Output the (X, Y) coordinate of the center of the cell containing the given text.  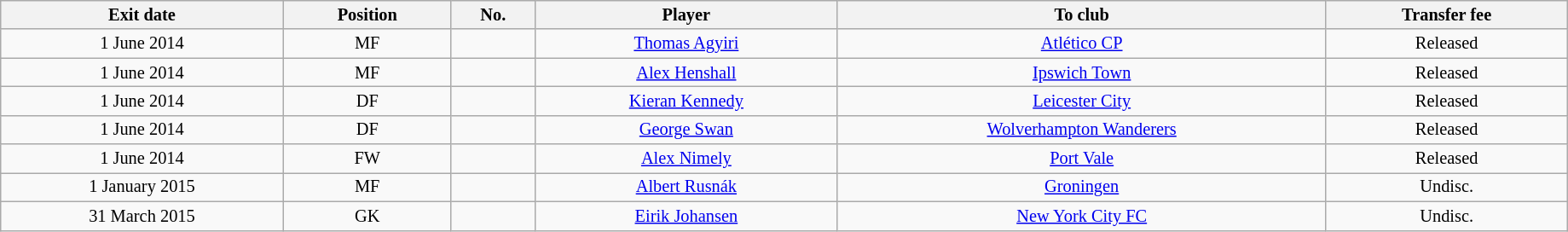
Alex Nimely (686, 159)
Position (367, 14)
FW (367, 159)
George Swan (686, 130)
31 March 2015 (142, 216)
Ipswich Town (1081, 72)
Groningen (1081, 187)
Player (686, 14)
Atlético CP (1081, 43)
1 January 2015 (142, 187)
Wolverhampton Wanderers (1081, 130)
Thomas Agyiri (686, 43)
To club (1081, 14)
Exit date (142, 14)
Kieran Kennedy (686, 101)
Eirik Johansen (686, 216)
Alex Henshall (686, 72)
Transfer fee (1446, 14)
No. (493, 14)
New York City FC (1081, 216)
Leicester City (1081, 101)
Albert Rusnák (686, 187)
Port Vale (1081, 159)
GK (367, 216)
